Pinpoint the cell where the given text exists, returning its (X, Y) midpoint coordinate. 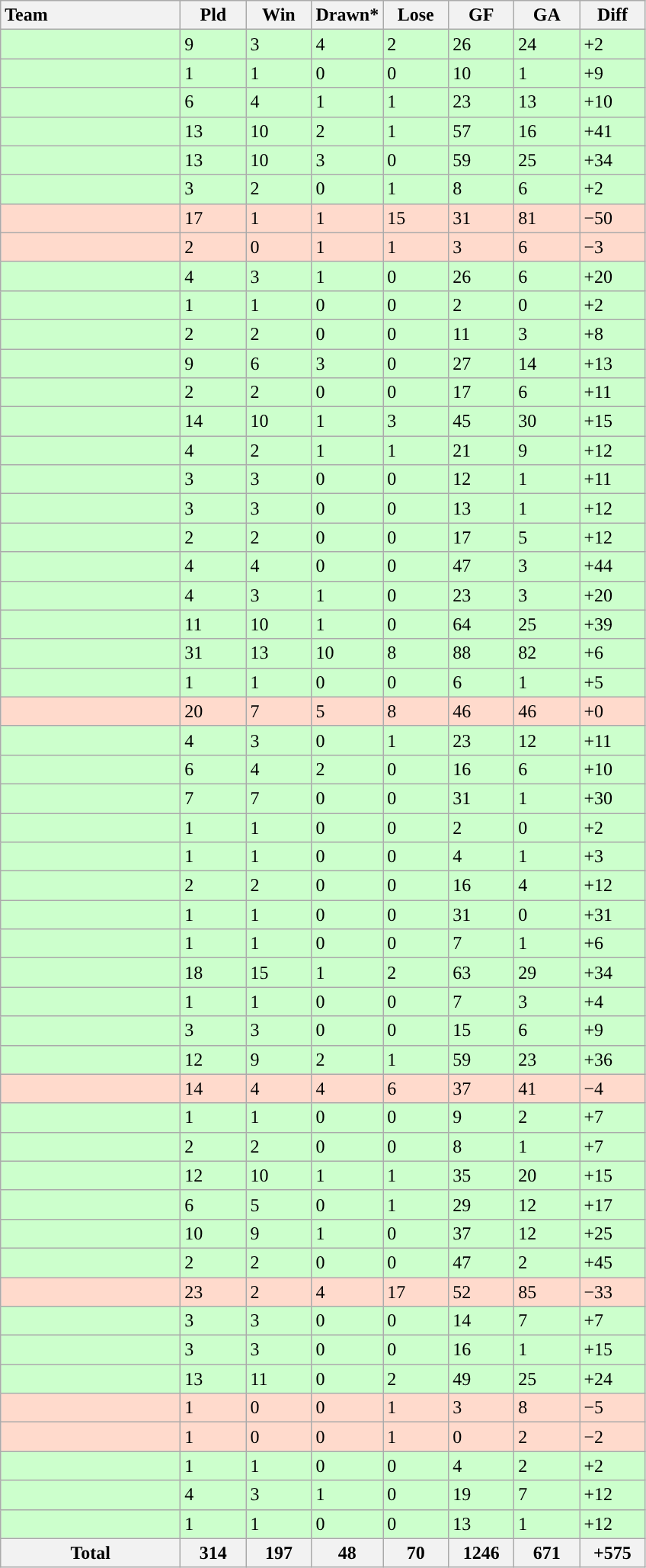
Diff (612, 15)
671 (547, 1553)
63 (481, 973)
+44 (612, 566)
GA (547, 15)
Team (91, 15)
85 (547, 1292)
88 (481, 653)
+8 (612, 334)
18 (213, 973)
+575 (612, 1553)
41 (547, 1089)
70 (416, 1553)
45 (481, 422)
52 (481, 1292)
24 (547, 44)
+13 (612, 364)
−2 (612, 1437)
82 (547, 653)
+24 (612, 1379)
64 (481, 624)
+25 (612, 1233)
1246 (481, 1553)
+0 (612, 711)
30 (547, 422)
Lose (416, 15)
−3 (612, 247)
49 (481, 1379)
+30 (612, 798)
−5 (612, 1408)
+36 (612, 1060)
+45 (612, 1262)
+31 (612, 915)
19 (481, 1495)
+5 (612, 682)
57 (481, 131)
+3 (612, 857)
+4 (612, 1002)
−50 (612, 218)
+17 (612, 1204)
GF (481, 15)
−33 (612, 1292)
+41 (612, 131)
35 (481, 1175)
Pld (213, 15)
−4 (612, 1089)
314 (213, 1553)
27 (481, 364)
197 (279, 1553)
48 (347, 1553)
Total (91, 1553)
81 (547, 218)
Drawn* (347, 15)
+39 (612, 624)
Win (279, 15)
21 (481, 451)
